Pinpoint the cell where the given text exists, returning its (x, y) midpoint coordinate. 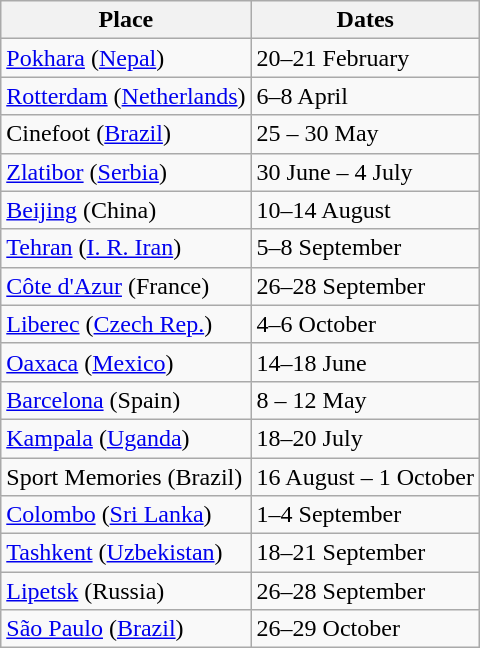
Oaxaca (Mexico) (126, 362)
Pokhara (Nepal) (126, 58)
Barcelona (Spain) (126, 400)
Rotterdam (Netherlands) (126, 96)
4–6 October (365, 324)
Cinefoot (Brazil) (126, 134)
18–20 July (365, 438)
Beijing (China) (126, 210)
1–4 September (365, 515)
8 – 12 May (365, 400)
26–29 October (365, 629)
14–18 June (365, 362)
30 June – 4 July (365, 172)
Sport Memories (Brazil) (126, 477)
Place (126, 20)
25 – 30 May (365, 134)
5–8 September (365, 248)
Côte d'Azur (France) (126, 286)
Tehran (I. R. Iran) (126, 248)
18–21 September (365, 553)
Colombo (Sri Lanka) (126, 515)
6–8 April (365, 96)
Kampala (Uganda) (126, 438)
Dates (365, 20)
16 August – 1 October (365, 477)
Tashkent (Uzbekistan) (126, 553)
10–14 August (365, 210)
20–21 February (365, 58)
Liberec (Czech Rep.) (126, 324)
São Paulo (Brazil) (126, 629)
Zlatibor (Serbia) (126, 172)
Lipetsk (Russia) (126, 591)
